Identify which cell holds the provided text, then report its [x, y] central coordinate. 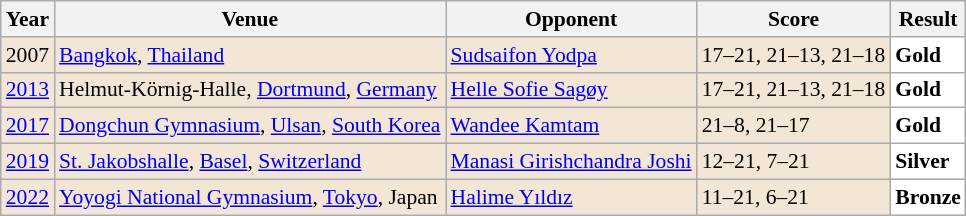
St. Jakobshalle, Basel, Switzerland [250, 162]
2007 [28, 55]
Venue [250, 19]
2022 [28, 197]
Score [794, 19]
Silver [928, 162]
Manasi Girishchandra Joshi [572, 162]
Sudsaifon Yodpa [572, 55]
Bronze [928, 197]
Dongchun Gymnasium, Ulsan, South Korea [250, 126]
Yoyogi National Gymnasium, Tokyo, Japan [250, 197]
11–21, 6–21 [794, 197]
2019 [28, 162]
Result [928, 19]
2013 [28, 90]
21–8, 21–17 [794, 126]
12–21, 7–21 [794, 162]
Halime Yıldız [572, 197]
Bangkok, Thailand [250, 55]
2017 [28, 126]
Opponent [572, 19]
Wandee Kamtam [572, 126]
Year [28, 19]
Helle Sofie Sagøy [572, 90]
Helmut-Körnig-Halle, Dortmund, Germany [250, 90]
